Output the (X, Y) coordinate of the center of the cell containing the given text.  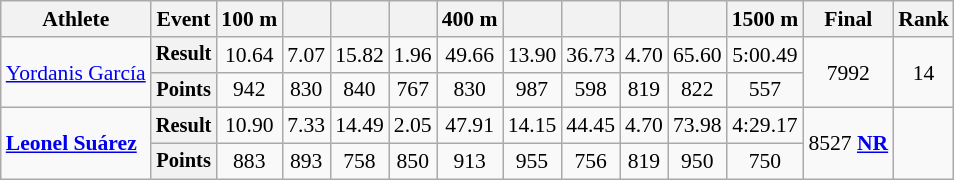
49.66 (470, 55)
893 (306, 162)
5:00.49 (766, 55)
913 (470, 162)
8527 NR (848, 144)
14.49 (360, 126)
7.07 (306, 55)
14 (924, 72)
7.33 (306, 126)
Yordanis García (76, 72)
4:29.17 (766, 126)
44.45 (590, 126)
840 (360, 90)
557 (766, 90)
10.64 (249, 55)
987 (532, 90)
36.73 (590, 55)
822 (698, 90)
73.98 (698, 126)
7992 (848, 72)
Event (184, 19)
883 (249, 162)
Final (848, 19)
100 m (249, 19)
400 m (470, 19)
14.15 (532, 126)
Athlete (76, 19)
850 (413, 162)
2.05 (413, 126)
750 (766, 162)
950 (698, 162)
13.90 (532, 55)
758 (360, 162)
955 (532, 162)
1500 m (766, 19)
767 (413, 90)
Leonel Suárez (76, 144)
65.60 (698, 55)
10.90 (249, 126)
15.82 (360, 55)
756 (590, 162)
598 (590, 90)
1.96 (413, 55)
942 (249, 90)
47.91 (470, 126)
Rank (924, 19)
